Provide the (x, y) coordinate of the cell's center where the given text is located.  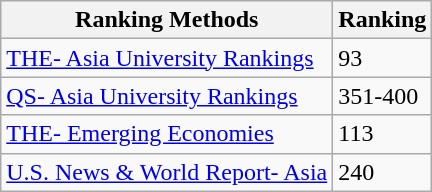
U.S. News & World Report- Asia (167, 172)
240 (382, 172)
Ranking Methods (167, 20)
351-400 (382, 96)
QS- Asia University Rankings (167, 96)
THE- Emerging Economies (167, 134)
93 (382, 58)
113 (382, 134)
Ranking (382, 20)
THE- Asia University Rankings (167, 58)
